From the cell containing the given text, extract its center point as [x, y] coordinate. 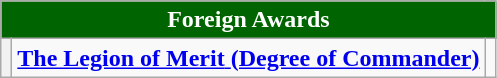
The Legion of Merit (Degree of Commander) [248, 58]
Foreign Awards [248, 20]
